Locate the cell with the specified text and output its (X, Y) center coordinate. 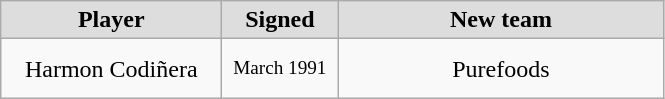
New team (501, 20)
Purefoods (501, 69)
Harmon Codiñera (112, 69)
Player (112, 20)
Signed (280, 20)
March 1991 (280, 69)
